Capture the cell that displays the provided text and extract its [X, Y] central coordinate. 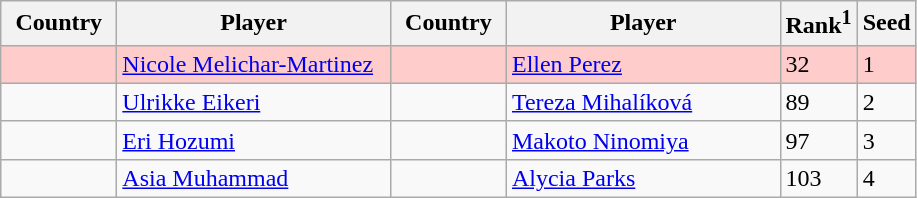
Rank1 [818, 24]
Eri Hozumi [254, 140]
Seed [886, 24]
32 [818, 64]
1 [886, 64]
Makoto Ninomiya [643, 140]
4 [886, 178]
Alycia Parks [643, 178]
Nicole Melichar-Martinez [254, 64]
3 [886, 140]
89 [818, 102]
103 [818, 178]
2 [886, 102]
97 [818, 140]
Ulrikke Eikeri [254, 102]
Asia Muhammad [254, 178]
Ellen Perez [643, 64]
Tereza Mihalíková [643, 102]
